Return [X, Y] of the center of cell containing provided text 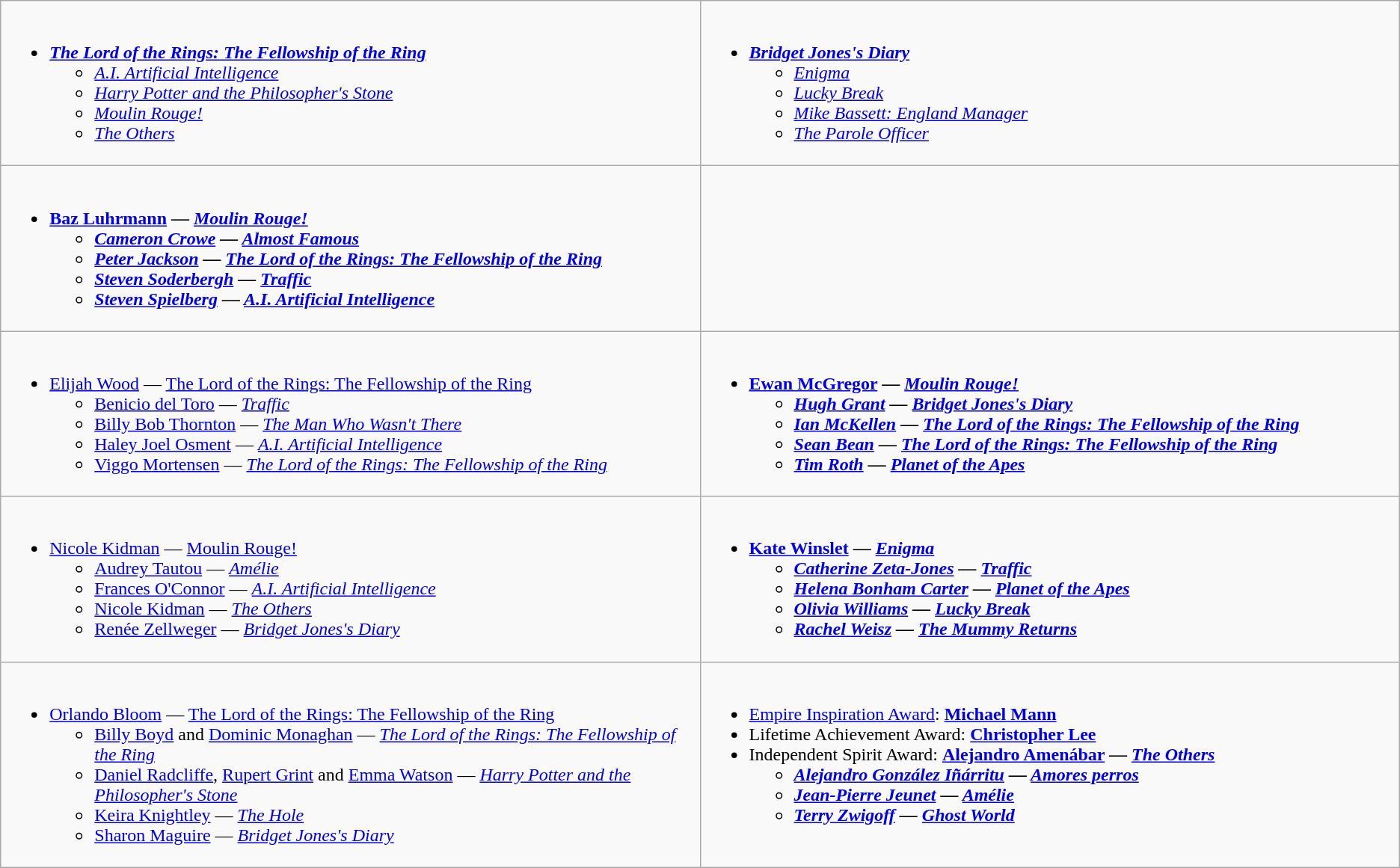
The Lord of the Rings: The Fellowship of the RingA.I. Artificial IntelligenceHarry Potter and the Philosopher's StoneMoulin Rouge!The Others [350, 84]
Bridget Jones's DiaryEnigmaLucky BreakMike Bassett: England ManagerThe Parole Officer [1050, 84]
